Capture the cell that displays the provided text and extract its [x, y] central coordinate. 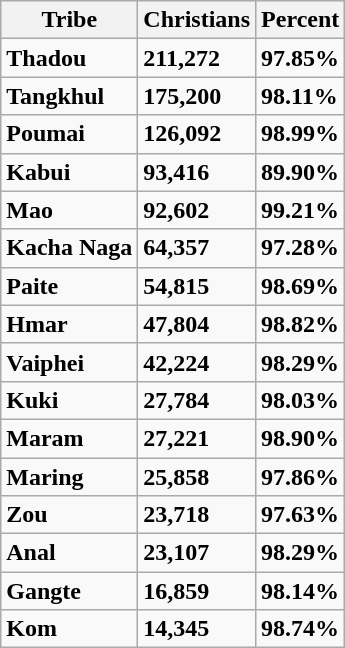
Maring [70, 477]
16,859 [197, 591]
Maram [70, 438]
98.03% [300, 400]
42,224 [197, 362]
23,107 [197, 553]
14,345 [197, 629]
25,858 [197, 477]
Kabui [70, 172]
98.14% [300, 591]
98.74% [300, 629]
126,092 [197, 134]
Christians [197, 20]
97.28% [300, 248]
98.11% [300, 96]
89.90% [300, 172]
64,357 [197, 248]
Thadou [70, 58]
Paite [70, 286]
92,602 [197, 210]
27,784 [197, 400]
Kuki [70, 400]
54,815 [197, 286]
Gangte [70, 591]
175,200 [197, 96]
97.63% [300, 515]
98.82% [300, 324]
211,272 [197, 58]
23,718 [197, 515]
98.99% [300, 134]
Tribe [70, 20]
Kom [70, 629]
Percent [300, 20]
97.85% [300, 58]
Zou [70, 515]
27,221 [197, 438]
99.21% [300, 210]
Kacha Naga [70, 248]
Tangkhul [70, 96]
93,416 [197, 172]
Hmar [70, 324]
98.90% [300, 438]
Anal [70, 553]
Mao [70, 210]
Vaiphei [70, 362]
97.86% [300, 477]
98.69% [300, 286]
47,804 [197, 324]
Poumai [70, 134]
